Provide the (X, Y) coordinate of the cell's center where the given text is located.  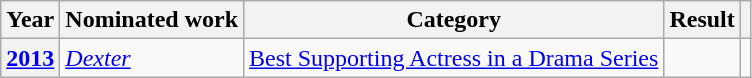
Year (30, 20)
Result (702, 20)
Nominated work (152, 20)
2013 (30, 58)
Best Supporting Actress in a Drama Series (454, 58)
Dexter (152, 58)
Category (454, 20)
